Find where the given text appears and provide that cell's center as [x, y] coordinate. 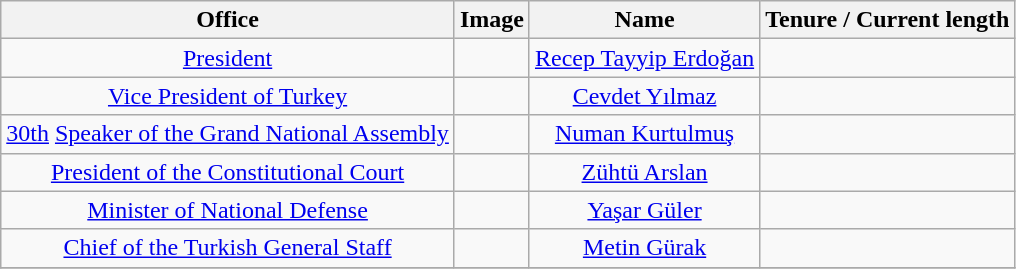
Numan Kurtulmuş [644, 134]
Image [492, 20]
Yaşar Güler [644, 210]
Minister of National Defense [228, 210]
Tenure / Current length [888, 20]
Metin Gürak [644, 248]
30th Speaker of the Grand National Assembly [228, 134]
Vice President of Turkey [228, 96]
President of the Constitutional Court [228, 172]
Cevdet Yılmaz [644, 96]
Name [644, 20]
Zühtü Arslan [644, 172]
Chief of the Turkish General Staff [228, 248]
Office [228, 20]
Recep Tayyip Erdoğan [644, 58]
President [228, 58]
